For the text-containing cell, return its midpoint in (X, Y) coordinate format. 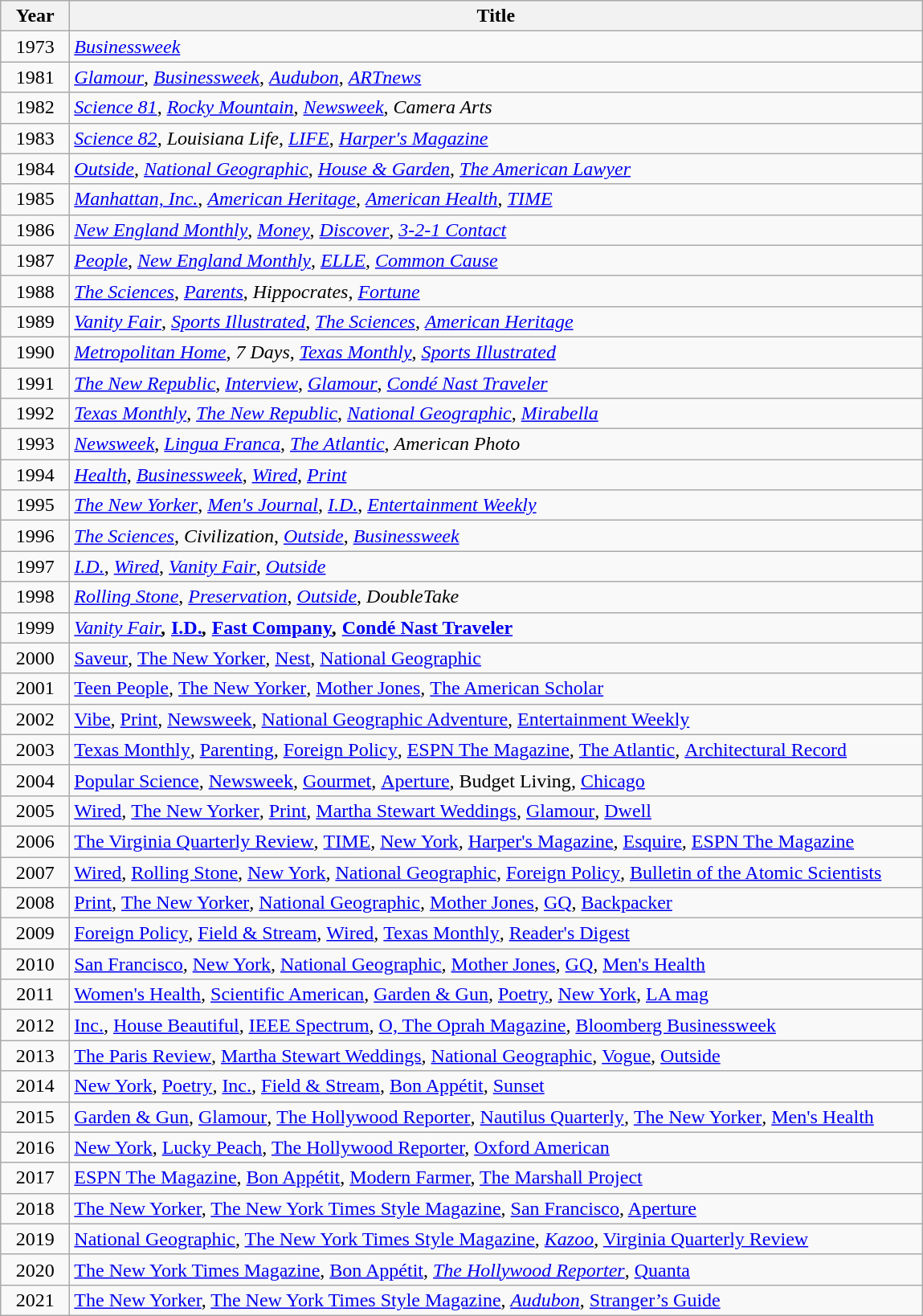
2017 (35, 1178)
Health, Businessweek, Wired, Print (496, 475)
2000 (35, 658)
New York, Poetry, Inc., Field & Stream, Bon Appétit, Sunset (496, 1086)
2002 (35, 719)
2009 (35, 934)
Science 81, Rocky Mountain, Newsweek, Camera Arts (496, 108)
1982 (35, 108)
New England Monthly, Money, Discover, 3-2-1 Contact (496, 230)
Garden & Gun, Glamour, The Hollywood Reporter, Nautilus Quarterly, The New Yorker, Men's Health (496, 1117)
Manhattan, Inc., American Heritage, American Health, TIME (496, 199)
Teen People, The New Yorker, Mother Jones, The American Scholar (496, 689)
1997 (35, 566)
2018 (35, 1208)
2014 (35, 1086)
1987 (35, 260)
Science 82, Louisiana Life, LIFE, Harper's Magazine (496, 138)
2020 (35, 1269)
Metropolitan Home, 7 Days, Texas Monthly, Sports Illustrated (496, 352)
2007 (35, 872)
ESPN The Magazine, Bon Appétit, Modern Farmer, The Marshall Project (496, 1178)
1981 (35, 77)
Wired, The New Yorker, Print, Martha Stewart Weddings, Glamour, Dwell (496, 811)
1998 (35, 597)
2016 (35, 1147)
Women's Health, Scientific American, Garden & Gun, Poetry, New York, LA mag (496, 995)
Wired, Rolling Stone, New York, National Geographic, Foreign Policy, Bulletin of the Atomic Scientists (496, 872)
1990 (35, 352)
Outside, National Geographic, House & Garden, The American Lawyer (496, 169)
2003 (35, 750)
2015 (35, 1117)
1993 (35, 444)
National Geographic, The New York Times Style Magazine, Kazoo, Virginia Quarterly Review (496, 1239)
2019 (35, 1239)
The Virginia Quarterly Review, TIME, New York, Harper's Magazine, Esquire, ESPN The Magazine (496, 841)
Year (35, 16)
2008 (35, 903)
Texas Monthly, Parenting, Foreign Policy, ESPN The Magazine, The Atlantic, Architectural Record (496, 750)
The Paris Review, Martha Stewart Weddings, National Geographic, Vogue, Outside (496, 1056)
Texas Monthly, The New Republic, National Geographic, Mirabella (496, 414)
San Francisco, New York, National Geographic, Mother Jones, GQ, Men's Health (496, 964)
The Sciences, Civilization, Outside, Businessweek (496, 536)
2006 (35, 841)
The New Yorker, Men's Journal, I.D., Entertainment Weekly (496, 505)
New York, Lucky Peach, The Hollywood Reporter, Oxford American (496, 1147)
1996 (35, 536)
2011 (35, 995)
The Sciences, Parents, Hippocrates, Fortune (496, 291)
1986 (35, 230)
2001 (35, 689)
Rolling Stone, Preservation, Outside, DoubleTake (496, 597)
1992 (35, 414)
1983 (35, 138)
The New Republic, Interview, Glamour, Condé Nast Traveler (496, 383)
2004 (35, 780)
Newsweek, Lingua Franca, The Atlantic, American Photo (496, 444)
Vanity Fair, I.D., Fast Company, Condé Nast Traveler (496, 627)
Vibe, Print, Newsweek, National Geographic Adventure, Entertainment Weekly (496, 719)
Vanity Fair, Sports Illustrated, The Sciences, American Heritage (496, 321)
Glamour, Businessweek, Audubon, ARTnews (496, 77)
2013 (35, 1056)
2012 (35, 1025)
The New Yorker, The New York Times Style Magazine, Audubon, Stranger’s Guide (496, 1300)
People, New England Monthly, ELLE, Common Cause (496, 260)
Popular Science, Newsweek, Gourmet, Aperture, Budget Living, Chicago (496, 780)
I.D., Wired, Vanity Fair, Outside (496, 566)
Inc., House Beautiful, IEEE Spectrum, O, The Oprah Magazine, Bloomberg Businessweek (496, 1025)
2005 (35, 811)
1999 (35, 627)
Print, The New Yorker, National Geographic, Mother Jones, GQ, Backpacker (496, 903)
Saveur, The New Yorker, Nest, National Geographic (496, 658)
2021 (35, 1300)
Foreign Policy, Field & Stream, Wired, Texas Monthly, Reader's Digest (496, 934)
1985 (35, 199)
Businessweek (496, 47)
1995 (35, 505)
1988 (35, 291)
1973 (35, 47)
The New York Times Magazine, Bon Appétit, The Hollywood Reporter, Quanta (496, 1269)
1991 (35, 383)
The New Yorker, The New York Times Style Magazine, San Francisco, Aperture (496, 1208)
1989 (35, 321)
Title (496, 16)
1994 (35, 475)
1984 (35, 169)
2010 (35, 964)
